Locate the cell with the specified text and output its (X, Y) center coordinate. 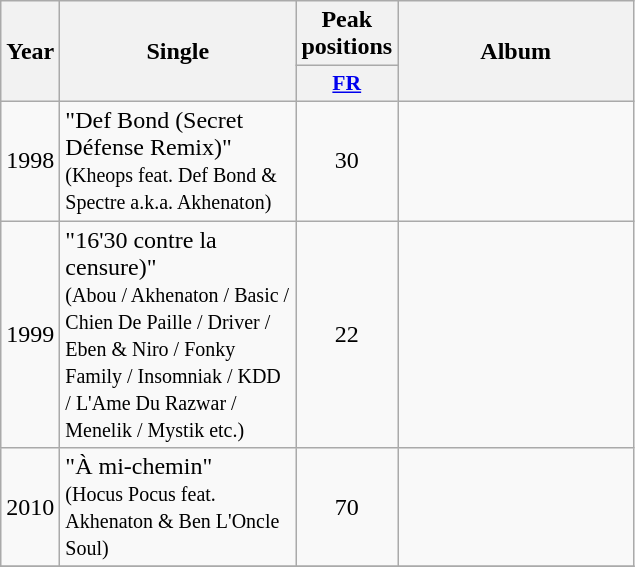
"À mi-chemin"(Hocus Pocus feat. Akhenaton & Ben L'Oncle Soul) (178, 508)
1998 (30, 160)
"Def Bond (Secret Défense Remix)"(Kheops feat. Def Bond & Spectre a.k.a. Akhenaton) (178, 160)
Single (178, 52)
FR (347, 84)
Peak positions (347, 34)
Album (516, 52)
30 (347, 160)
Year (30, 52)
70 (347, 508)
2010 (30, 508)
22 (347, 334)
1999 (30, 334)
